Return the (x, y) coordinate for the center point of the cell that contains the specified text.  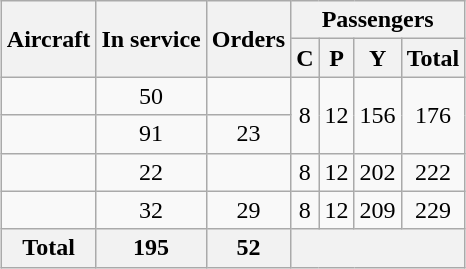
202 (378, 172)
222 (433, 172)
P (336, 58)
C (305, 58)
29 (248, 210)
Passengers (378, 20)
229 (433, 210)
195 (151, 248)
22 (151, 172)
50 (151, 96)
Aircraft (48, 39)
176 (433, 115)
23 (248, 134)
209 (378, 210)
32 (151, 210)
91 (151, 134)
Orders (248, 39)
Y (378, 58)
52 (248, 248)
In service (151, 39)
156 (378, 115)
